Extract the (X, Y) coordinate from the center of the cell holding the provided text.  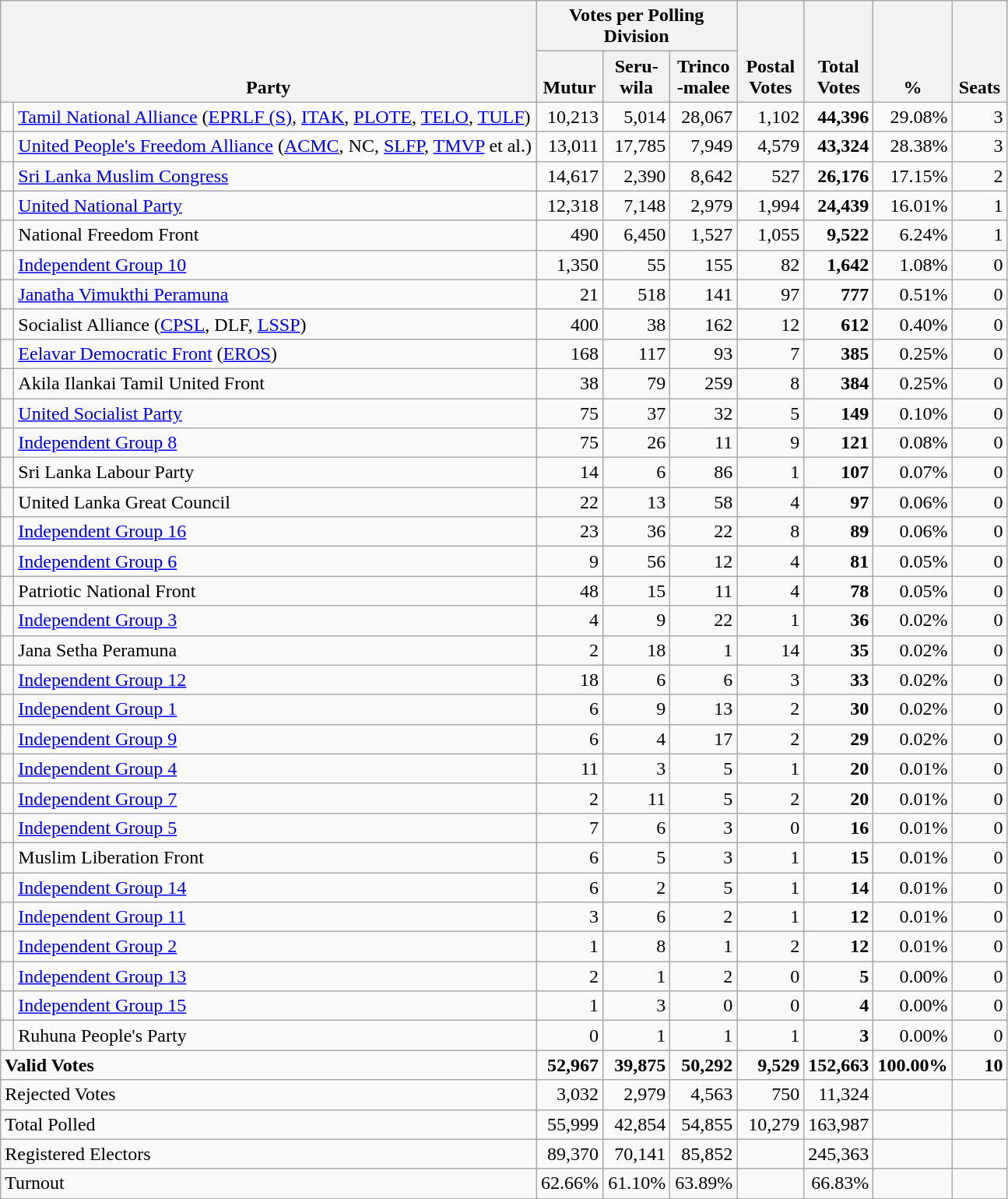
Independent Group 8 (276, 443)
7,949 (704, 146)
10,213 (570, 117)
0.10% (912, 413)
86 (704, 473)
PostalVotes (771, 51)
55 (637, 265)
1,994 (771, 206)
Trinco-malee (704, 76)
245,363 (839, 1154)
62.66% (570, 1183)
32 (704, 413)
Total Polled (269, 1124)
Registered Electors (269, 1154)
1,055 (771, 235)
17.15% (912, 176)
Rejected Votes (269, 1095)
56 (637, 561)
14,617 (570, 176)
28.38% (912, 146)
Independent Group 4 (276, 768)
Independent Group 16 (276, 532)
50,292 (704, 1065)
33 (839, 680)
Total Votes (839, 51)
149 (839, 413)
35 (839, 650)
107 (839, 473)
Tamil National Alliance (EPRLF (S), ITAK, PLOTE, TELO, TULF) (276, 117)
United Socialist Party (276, 413)
85,852 (704, 1154)
United National Party (276, 206)
Mutur (570, 76)
1,102 (771, 117)
9,522 (839, 235)
162 (704, 324)
Independent Group 1 (276, 709)
43,324 (839, 146)
48 (570, 591)
24,439 (839, 206)
17 (704, 739)
28,067 (704, 117)
29.08% (912, 117)
1,642 (839, 265)
63.89% (704, 1183)
385 (839, 353)
39,875 (637, 1065)
Seats (979, 51)
11,324 (839, 1095)
Patriotic National Front (276, 591)
81 (839, 561)
82 (771, 265)
16.01% (912, 206)
89 (839, 532)
5,014 (637, 117)
777 (839, 294)
79 (637, 383)
9,529 (771, 1065)
Ruhuna People's Party (276, 1035)
Muslim Liberation Front (276, 857)
29 (839, 739)
10 (979, 1065)
1,350 (570, 265)
Independent Group 15 (276, 1006)
3,032 (570, 1095)
1.08% (912, 265)
400 (570, 324)
54,855 (704, 1124)
117 (637, 353)
4,579 (771, 146)
23 (570, 532)
0.08% (912, 443)
26,176 (839, 176)
Independent Group 12 (276, 680)
Akila Ilankai Tamil United Front (276, 383)
Independent Group 5 (276, 828)
55,999 (570, 1124)
Seru-wila (637, 76)
518 (637, 294)
1,527 (704, 235)
30 (839, 709)
6,450 (637, 235)
Independent Group 2 (276, 947)
Independent Group 14 (276, 887)
United People's Freedom Alliance (ACMC, NC, SLFP, TMVP et al.) (276, 146)
0.07% (912, 473)
Janatha Vimukthi Peramuna (276, 294)
7,148 (637, 206)
2,390 (637, 176)
612 (839, 324)
37 (637, 413)
490 (570, 235)
163,987 (839, 1124)
78 (839, 591)
Independent Group 6 (276, 561)
750 (771, 1095)
527 (771, 176)
% (912, 51)
United Lanka Great Council (276, 502)
66.83% (839, 1183)
70,141 (637, 1154)
Independent Group 9 (276, 739)
16 (839, 828)
168 (570, 353)
Independent Group 7 (276, 798)
44,396 (839, 117)
100.00% (912, 1065)
26 (637, 443)
Independent Group 3 (276, 621)
10,279 (771, 1124)
155 (704, 265)
58 (704, 502)
Independent Group 10 (276, 265)
42,854 (637, 1124)
259 (704, 383)
152,663 (839, 1065)
13,011 (570, 146)
Votes per Polling Division (637, 26)
12,318 (570, 206)
Valid Votes (269, 1065)
89,370 (570, 1154)
61.10% (637, 1183)
Independent Group 11 (276, 917)
National Freedom Front (276, 235)
17,785 (637, 146)
141 (704, 294)
Jana Setha Peramuna (276, 650)
93 (704, 353)
8,642 (704, 176)
Independent Group 13 (276, 976)
21 (570, 294)
121 (839, 443)
0.51% (912, 294)
Turnout (269, 1183)
Socialist Alliance (CPSL, DLF, LSSP) (276, 324)
6.24% (912, 235)
Sri Lanka Muslim Congress (276, 176)
52,967 (570, 1065)
0.40% (912, 324)
384 (839, 383)
Eelavar Democratic Front (EROS) (276, 353)
4,563 (704, 1095)
Sri Lanka Labour Party (276, 473)
Party (269, 51)
